Detect which cell encompasses the target text, then output its (X, Y) center coordinate. 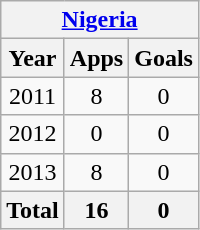
Year (33, 58)
2011 (33, 96)
Total (33, 210)
2012 (33, 134)
Goals (164, 58)
16 (96, 210)
Apps (96, 58)
2013 (33, 172)
Nigeria (100, 20)
